Identify which cell holds the provided text, then report its (X, Y) central coordinate. 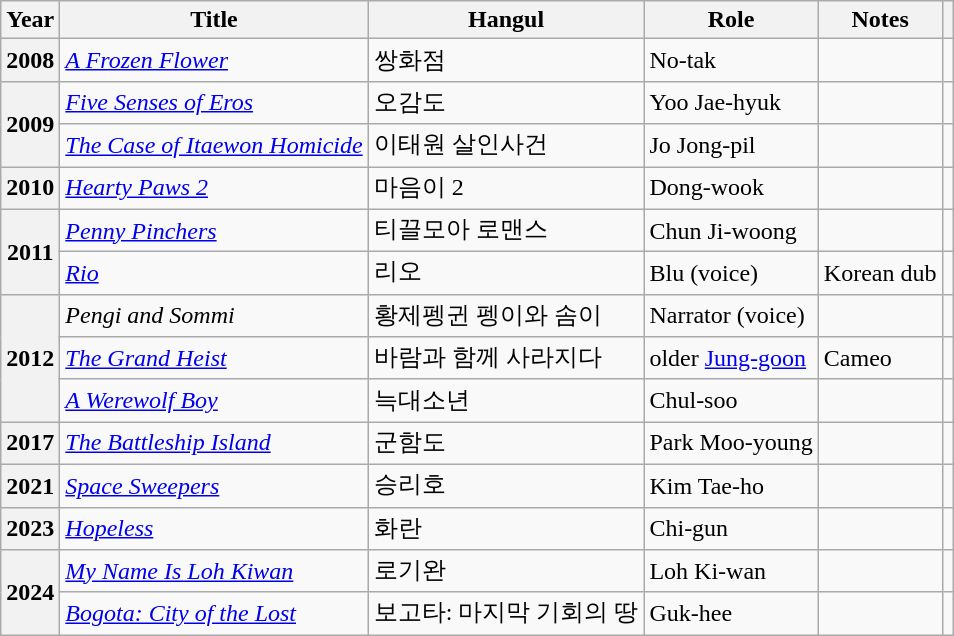
A Werewolf Boy (214, 400)
쌍화점 (506, 60)
Park Moo-young (731, 444)
No-tak (731, 60)
Rio (214, 274)
Role (731, 20)
2009 (30, 124)
Five Senses of Eros (214, 102)
Notes (880, 20)
티끌모아 로맨스 (506, 230)
Space Sweepers (214, 486)
2012 (30, 358)
Cameo (880, 358)
2024 (30, 592)
Hearty Paws 2 (214, 188)
2021 (30, 486)
The Battleship Island (214, 444)
Title (214, 20)
Korean dub (880, 274)
Loh Ki-wan (731, 572)
늑대소년 (506, 400)
Yoo Jae-hyuk (731, 102)
A Frozen Flower (214, 60)
Chi-gun (731, 528)
2008 (30, 60)
2023 (30, 528)
Guk-hee (731, 614)
Pengi and Sommi (214, 316)
Penny Pinchers (214, 230)
이태원 살인사건 (506, 146)
The Grand Heist (214, 358)
황제펭귄 펭이와 솜이 (506, 316)
승리호 (506, 486)
The Case of Itaewon Homicide (214, 146)
군함도 (506, 444)
Jo Jong-pil (731, 146)
2010 (30, 188)
화란 (506, 528)
마음이 2 (506, 188)
Year (30, 20)
바람과 함께 사라지다 (506, 358)
로기완 (506, 572)
오감도 (506, 102)
Dong-wook (731, 188)
2017 (30, 444)
2011 (30, 252)
older Jung-goon (731, 358)
My Name Is Loh Kiwan (214, 572)
리오 (506, 274)
Hopeless (214, 528)
Blu (voice) (731, 274)
Kim Tae-ho (731, 486)
Hangul (506, 20)
Bogota: City of the Lost (214, 614)
Narrator (voice) (731, 316)
보고타: 마지막 기회의 땅 (506, 614)
Chul-soo (731, 400)
Chun Ji-woong (731, 230)
